Locate the cell with the specified text and output its (x, y) center coordinate. 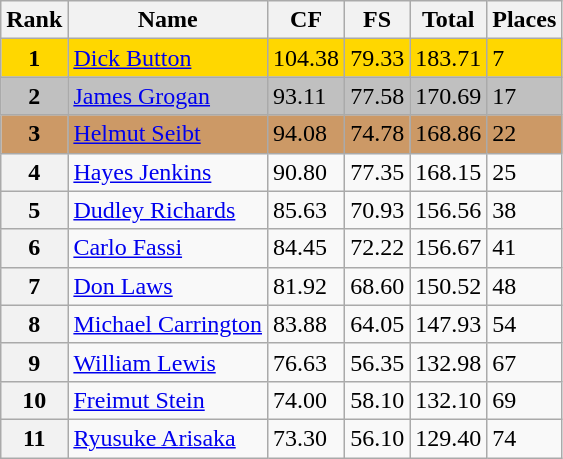
Carlo Fassi (168, 248)
147.93 (448, 324)
94.08 (306, 134)
22 (524, 134)
77.35 (378, 172)
Hayes Jenkins (168, 172)
Name (168, 20)
156.67 (448, 248)
8 (34, 324)
183.71 (448, 58)
Michael Carrington (168, 324)
132.10 (448, 400)
William Lewis (168, 362)
Rank (34, 20)
11 (34, 438)
Dick Button (168, 58)
69 (524, 400)
James Grogan (168, 96)
93.11 (306, 96)
70.93 (378, 210)
64.05 (378, 324)
168.15 (448, 172)
58.10 (378, 400)
1 (34, 58)
74.00 (306, 400)
CF (306, 20)
129.40 (448, 438)
79.33 (378, 58)
54 (524, 324)
72.22 (378, 248)
156.56 (448, 210)
17 (524, 96)
56.35 (378, 362)
84.45 (306, 248)
81.92 (306, 286)
5 (34, 210)
FS (378, 20)
150.52 (448, 286)
Dudley Richards (168, 210)
56.10 (378, 438)
38 (524, 210)
Helmut Seibt (168, 134)
104.38 (306, 58)
Places (524, 20)
6 (34, 248)
Ryusuke Arisaka (168, 438)
76.63 (306, 362)
3 (34, 134)
90.80 (306, 172)
68.60 (378, 286)
4 (34, 172)
48 (524, 286)
41 (524, 248)
168.86 (448, 134)
74.78 (378, 134)
10 (34, 400)
Don Laws (168, 286)
170.69 (448, 96)
25 (524, 172)
Freimut Stein (168, 400)
67 (524, 362)
74 (524, 438)
Total (448, 20)
2 (34, 96)
132.98 (448, 362)
77.58 (378, 96)
9 (34, 362)
85.63 (306, 210)
73.30 (306, 438)
83.88 (306, 324)
